Identify which cell holds the provided text, then report its (X, Y) central coordinate. 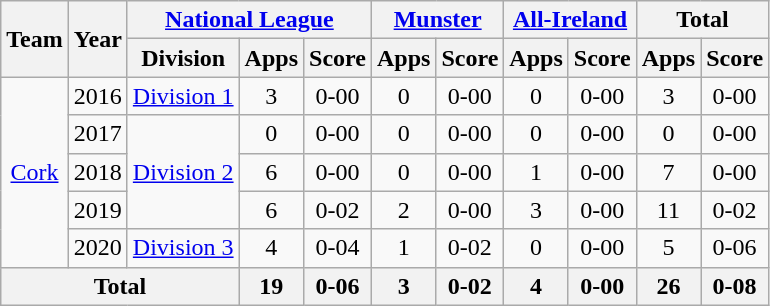
2019 (98, 210)
19 (271, 286)
Munster (437, 20)
All-Ireland (570, 20)
Division 3 (183, 248)
Team (35, 39)
0-08 (735, 286)
2017 (98, 134)
National League (249, 20)
2 (403, 210)
11 (668, 210)
Division 1 (183, 96)
Division 2 (183, 172)
5 (668, 248)
Division (183, 58)
Year (98, 39)
2020 (98, 248)
2018 (98, 172)
0-04 (338, 248)
2016 (98, 96)
7 (668, 172)
26 (668, 286)
Cork (35, 172)
